Pinpoint the cell where the given text exists, returning its [x, y] midpoint coordinate. 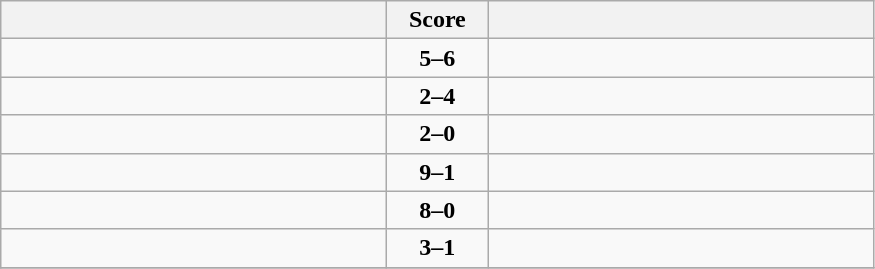
3–1 [438, 248]
5–6 [438, 58]
8–0 [438, 210]
9–1 [438, 172]
2–0 [438, 134]
2–4 [438, 96]
Score [438, 20]
